Detect which cell encompasses the target text, then output its (X, Y) center coordinate. 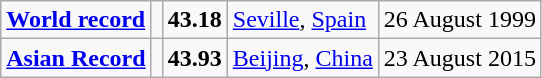
43.18 (194, 20)
World record (76, 20)
43.93 (194, 58)
Beijing, China (302, 58)
Seville, Spain (302, 20)
23 August 2015 (460, 58)
26 August 1999 (460, 20)
Asian Record (76, 58)
